Find where the given text appears and provide that cell's center as [x, y] coordinate. 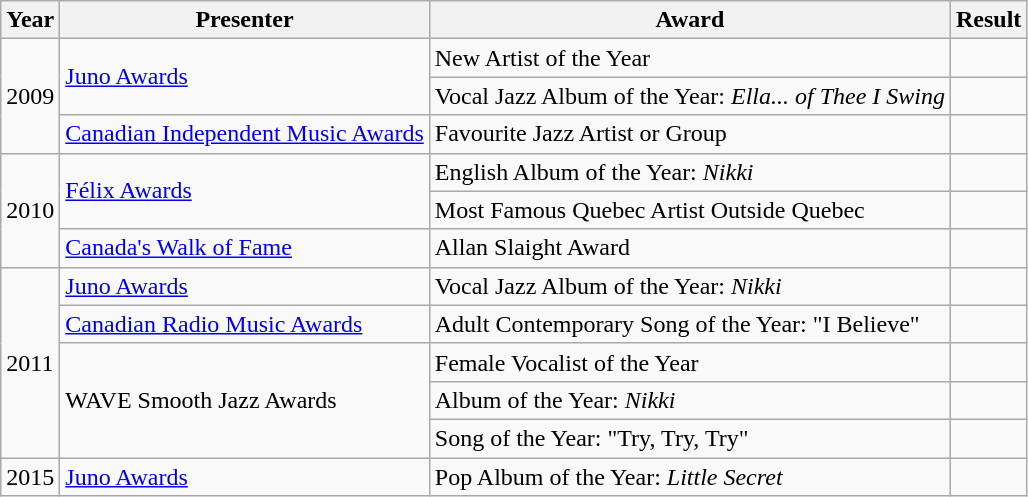
Vocal Jazz Album of the Year: Nikki [690, 286]
Presenter [244, 20]
Award [690, 20]
Favourite Jazz Artist or Group [690, 134]
WAVE Smooth Jazz Awards [244, 400]
Most Famous Quebec Artist Outside Quebec [690, 210]
Allan Slaight Award [690, 248]
2010 [30, 210]
Vocal Jazz Album of the Year: Ella... of Thee I Swing [690, 96]
Song of the Year: "Try, Try, Try" [690, 438]
2015 [30, 477]
English Album of the Year: Nikki [690, 172]
Female Vocalist of the Year [690, 362]
Pop Album of the Year: Little Secret [690, 477]
Canadian Independent Music Awards [244, 134]
Canadian Radio Music Awards [244, 324]
2009 [30, 96]
Canada's Walk of Fame [244, 248]
Year [30, 20]
New Artist of the Year [690, 58]
Félix Awards [244, 191]
2011 [30, 362]
Adult Contemporary Song of the Year: "I Believe" [690, 324]
Result [988, 20]
Album of the Year: Nikki [690, 400]
